Output the [X, Y] coordinate of the center of the cell containing the given text.  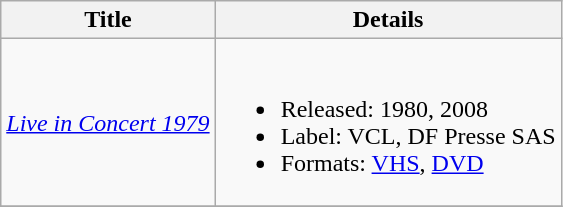
Details [388, 20]
Live in Concert 1979 [108, 122]
Title [108, 20]
Released: 1980, 2008Label: VCL, DF Presse SASFormats: VHS, DVD [388, 122]
